Locate the cell with the specified text and output its [x, y] center coordinate. 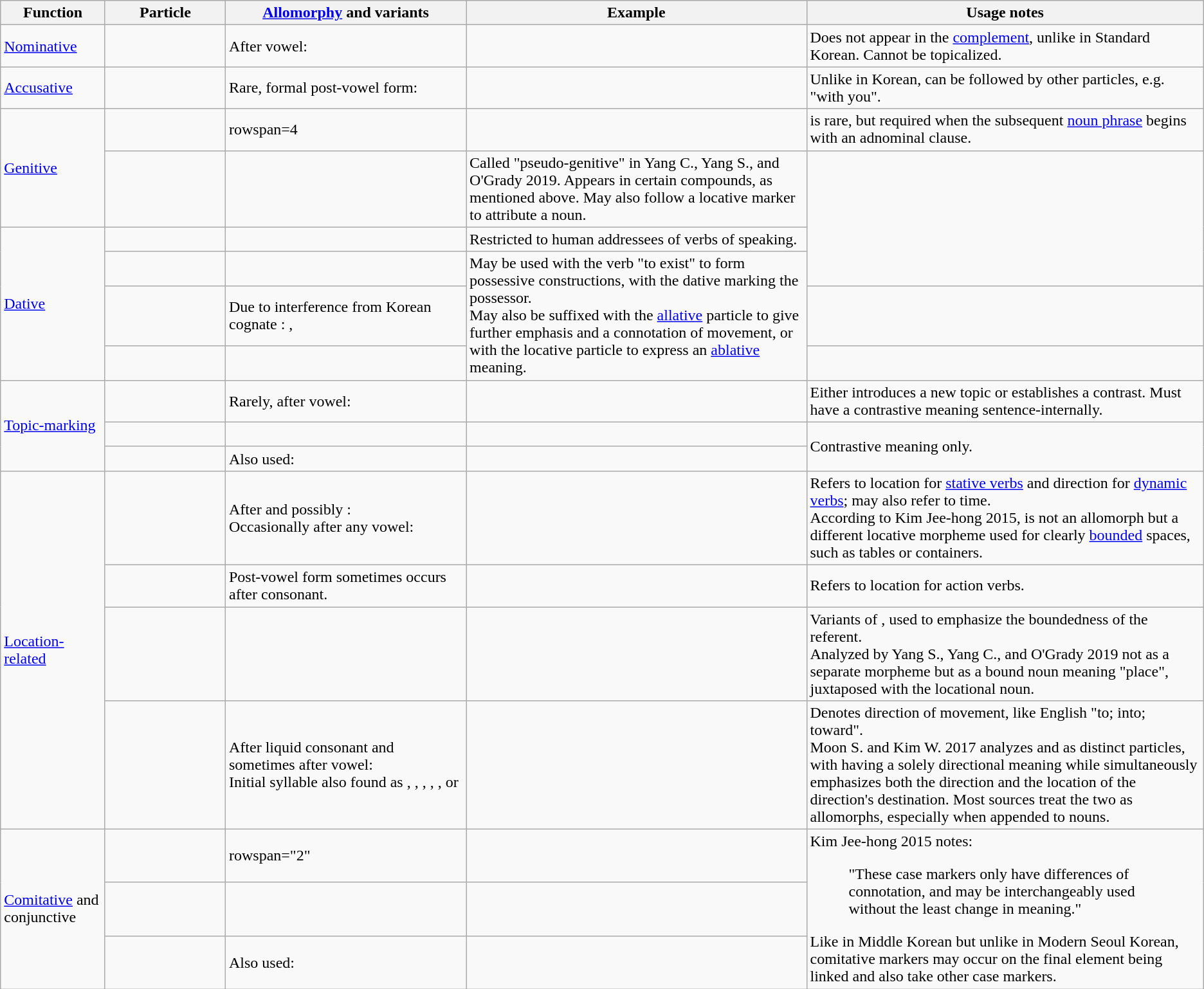
Rarely, after vowel: [345, 401]
Comitative and conjunctive [53, 909]
Usage notes [1005, 13]
rowspan="2" [345, 857]
After vowel: [345, 46]
Restricted to human addressees of verbs of speaking. [637, 239]
Nominative [53, 46]
Refers to location for action verbs. [1005, 585]
After and possibly : Occasionally after any vowel: [345, 518]
Example [637, 13]
Topic-marking [53, 426]
Rare, formal post-vowel form: [345, 87]
Dative [53, 304]
is rare, but required when the subsequent noun phrase begins with an adnominal clause. [1005, 130]
Function [53, 13]
Does not appear in the complement, unlike in Standard Korean. Cannot be topicalized. [1005, 46]
Unlike in Korean, can be followed by other particles, e.g. "with you". [1005, 87]
After liquid consonant and sometimes after vowel: Initial syllable also found as , , , , , or [345, 765]
Contrastive meaning only. [1005, 446]
Allomorphy and variants [345, 13]
Location-related [53, 649]
Genitive [53, 168]
rowspan=4 [345, 130]
Particle [165, 13]
Accusative [53, 87]
Post-vowel form sometimes occurs after consonant. [345, 585]
Due to interference from Korean cognate : , [345, 316]
Either introduces a new topic or establishes a contrast. Must have a contrastive meaning sentence-internally. [1005, 401]
